For the text-containing cell, return its midpoint in (X, Y) coordinate format. 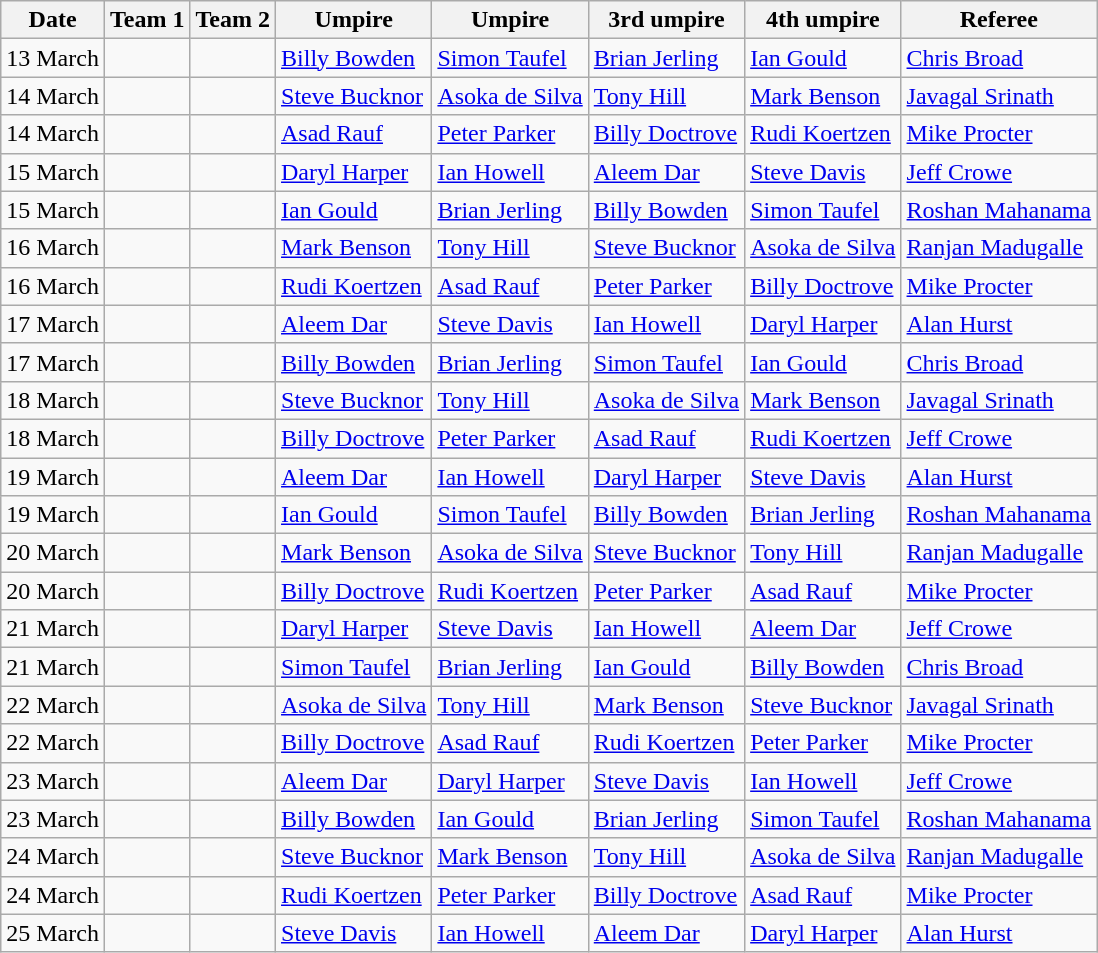
25 March (53, 933)
Date (53, 20)
Referee (999, 20)
Team 2 (233, 20)
13 March (53, 58)
3rd umpire (666, 20)
4th umpire (823, 20)
Team 1 (147, 20)
